Extract the (x, y) coordinate from the center of the cell holding the provided text.  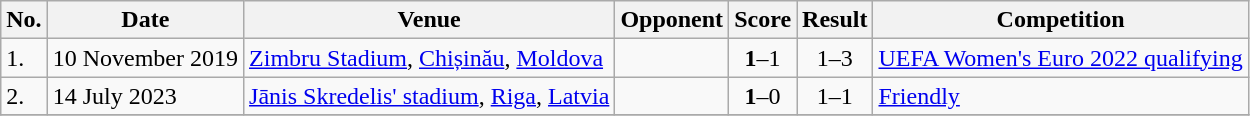
UEFA Women's Euro 2022 qualifying (1060, 58)
1–3 (835, 58)
Opponent (672, 20)
Jānis Skredelis' stadium, Riga, Latvia (430, 96)
10 November 2019 (145, 58)
No. (24, 20)
Friendly (1060, 96)
14 July 2023 (145, 96)
Zimbru Stadium, Chișinău, Moldova (430, 58)
1–0 (763, 96)
Competition (1060, 20)
Venue (430, 20)
2. (24, 96)
Score (763, 20)
1. (24, 58)
Result (835, 20)
Date (145, 20)
